Search for the cell housing the specified text and yield its (X, Y) center coordinate. 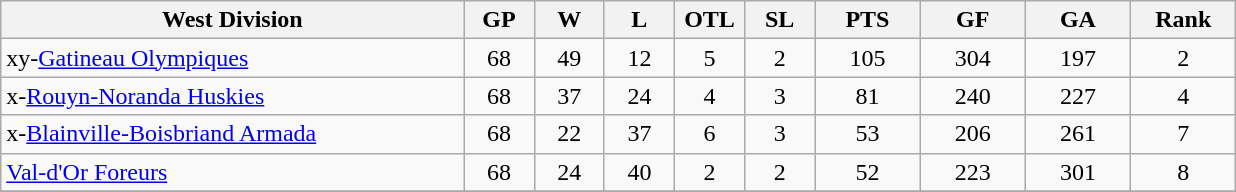
x-Blainville-Boisbriand Armada (232, 134)
301 (1078, 172)
261 (1078, 134)
x-Rouyn-Noranda Huskies (232, 96)
12 (639, 58)
5 (709, 58)
8 (1184, 172)
xy-Gatineau Olympiques (232, 58)
240 (972, 96)
81 (868, 96)
GF (972, 20)
GP (499, 20)
40 (639, 172)
304 (972, 58)
49 (569, 58)
7 (1184, 134)
223 (972, 172)
West Division (232, 20)
53 (868, 134)
W (569, 20)
105 (868, 58)
22 (569, 134)
227 (1078, 96)
GA (1078, 20)
6 (709, 134)
OTL (709, 20)
L (639, 20)
Val-d'Or Foreurs (232, 172)
206 (972, 134)
52 (868, 172)
SL (780, 20)
PTS (868, 20)
197 (1078, 58)
Rank (1184, 20)
